Locate the cell with the specified text and output its [X, Y] center coordinate. 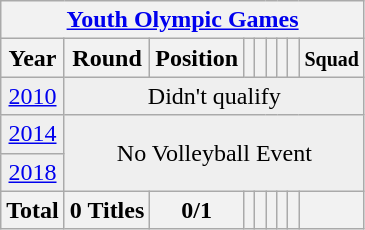
2018 [33, 172]
0 Titles [107, 210]
Squad [332, 58]
Year [33, 58]
Total [33, 210]
2014 [33, 134]
No Volleyball Event [214, 153]
Position [197, 58]
Round [107, 58]
Didn't qualify [214, 96]
Youth Olympic Games [183, 20]
2010 [33, 96]
0/1 [197, 210]
